For the text-containing cell, return its midpoint in (X, Y) coordinate format. 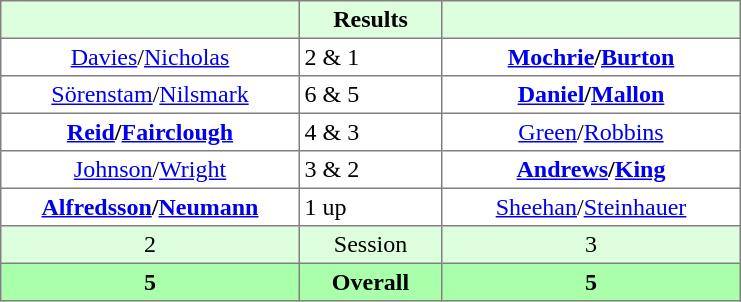
6 & 5 (370, 95)
Green/Robbins (591, 132)
4 & 3 (370, 132)
Mochrie/Burton (591, 57)
Results (370, 20)
Johnson/Wright (150, 170)
Alfredsson/Neumann (150, 207)
2 & 1 (370, 57)
Overall (370, 282)
Sheehan/Steinhauer (591, 207)
Davies/Nicholas (150, 57)
Sörenstam/Nilsmark (150, 95)
3 & 2 (370, 170)
3 (591, 245)
2 (150, 245)
Reid/Fairclough (150, 132)
Daniel/Mallon (591, 95)
Session (370, 245)
1 up (370, 207)
Andrews/King (591, 170)
